Extract the [x, y] coordinate from the center of the cell holding the provided text.  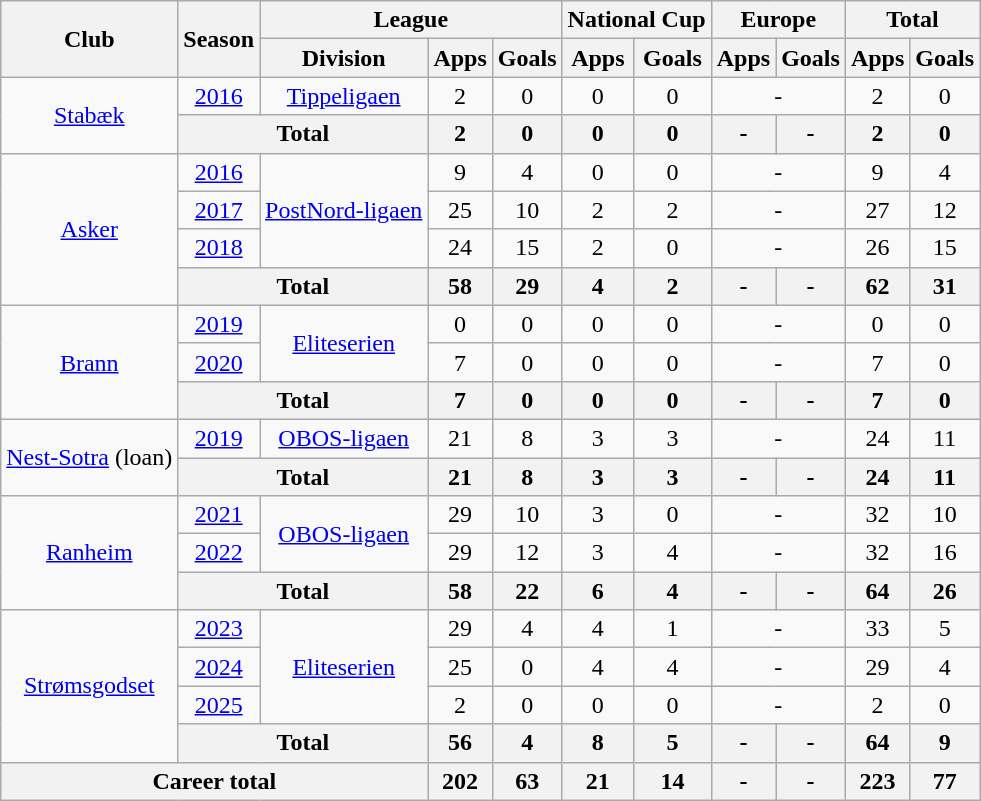
Europe [778, 20]
77 [945, 781]
2020 [219, 362]
Brann [90, 362]
63 [527, 781]
6 [598, 591]
16 [945, 553]
Tippeligaen [344, 96]
PostNord-ligaen [344, 210]
2023 [219, 629]
62 [877, 286]
1 [673, 629]
56 [460, 743]
27 [877, 210]
Career total [214, 781]
31 [945, 286]
22 [527, 591]
Division [344, 58]
Nest-Sotra (loan) [90, 457]
League [412, 20]
202 [460, 781]
2018 [219, 248]
14 [673, 781]
2017 [219, 210]
2024 [219, 667]
33 [877, 629]
Club [90, 39]
National Cup [636, 20]
Stabæk [90, 115]
2021 [219, 515]
Asker [90, 229]
Season [219, 39]
223 [877, 781]
Ranheim [90, 553]
Strømsgodset [90, 686]
2022 [219, 553]
2025 [219, 705]
